Locate the cell with the specified text and output its [X, Y] center coordinate. 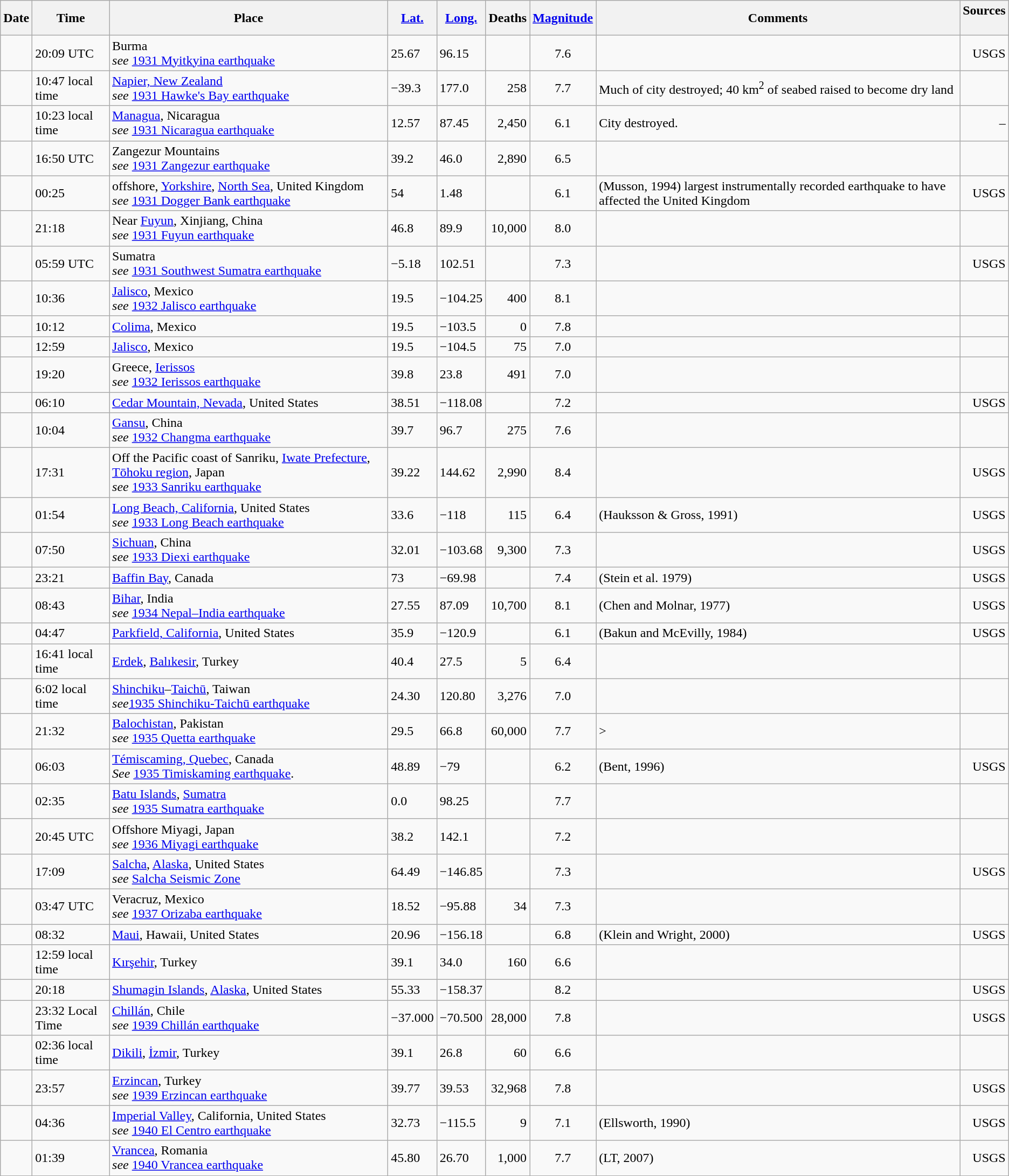
48.89 [413, 766]
(Bakun and McEvilly, 1984) [778, 633]
89.9 [461, 229]
Managua, Nicaragua see 1931 Nicaragua earthquake [249, 123]
2,990 [508, 473]
39.7 [413, 430]
60 [508, 1053]
Dikili, İzmir, Turkey [249, 1053]
−39.3 [413, 88]
29.5 [413, 731]
Imperial Valley, California, United States see 1940 El Centro earthquake [249, 1123]
−70.500 [461, 1018]
10:47 local time [71, 88]
Chillán, Chile see 1939 Chillán earthquake [249, 1018]
491 [508, 374]
115 [508, 515]
Salcha, Alaska, United Statessee Salcha Seismic Zone [249, 871]
7.1 [563, 1123]
Gansu, Chinasee 1932 Changma earthquake [249, 430]
32.73 [413, 1123]
10:12 [71, 326]
35.9 [413, 633]
39.77 [413, 1088]
10,700 [508, 606]
−103.5 [461, 326]
Veracruz, Mexicosee 1937 Orizaba earthquake [249, 907]
8.2 [563, 990]
5 [508, 661]
16:41 local time [71, 661]
Erzincan, Turkey see 1939 Erzincan earthquake [249, 1088]
(Musson, 1994) largest instrumentally recorded earthquake to have affected the United Kingdom [778, 193]
38.2 [413, 836]
33.6 [413, 515]
(Stein et al. 1979) [778, 578]
23:32 Local Time [71, 1018]
07:50 [71, 550]
9,300 [508, 550]
01:39 [71, 1158]
6.5 [563, 158]
(LT, 2007) [778, 1158]
Parkfield, California, United States [249, 633]
75 [508, 347]
Long Beach, California, United States see 1933 Long Beach earthquake [249, 515]
Zangezur Mountains see 1931 Zangezur earthquake [249, 158]
34 [508, 907]
Vrancea, Romaniasee 1940 Vrancea earthquake [249, 1158]
Napier, New Zealand see 1931 Hawke's Bay earthquake [249, 88]
Baffin Bay, Canada [249, 578]
10:23 local time [71, 123]
18.52 [413, 907]
39.2 [413, 158]
Deaths [508, 18]
Bihar, India see 1934 Nepal–India earthquake [249, 606]
6:02 local time [71, 696]
96.15 [461, 53]
23:57 [71, 1088]
96.7 [461, 430]
−118 [461, 515]
(Hauksson & Gross, 1991) [778, 515]
−156.18 [461, 934]
2,450 [508, 123]
10:04 [71, 430]
87.09 [461, 606]
10,000 [508, 229]
142.1 [461, 836]
−37.000 [413, 1018]
66.8 [461, 731]
1,000 [508, 1158]
02:35 [71, 801]
12.57 [413, 123]
08:32 [71, 934]
Colima, Mexico [249, 326]
> [778, 731]
46.0 [461, 158]
23:21 [71, 578]
0.0 [413, 801]
39.22 [413, 473]
17:09 [71, 871]
05:59 UTC [71, 263]
−120.9 [461, 633]
Much of city destroyed; 40 km2 of seabed raised to become dry land [778, 88]
21:18 [71, 229]
(Ellsworth, 1990) [778, 1123]
Sources [984, 18]
08:43 [71, 606]
39.53 [461, 1088]
Time [71, 18]
12:59 [71, 347]
City destroyed. [778, 123]
73 [413, 578]
20:09 UTC [71, 53]
offshore, Yorkshire, North Sea, United Kingdom see 1931 Dogger Bank earthquake [249, 193]
20.96 [413, 934]
6.8 [563, 934]
03:47 UTC [71, 907]
Magnitude [563, 18]
Kırşehir, Turkey [249, 963]
60,000 [508, 731]
275 [508, 430]
177.0 [461, 88]
−115.5 [461, 1123]
−5.18 [413, 263]
55.33 [413, 990]
258 [508, 88]
8.4 [563, 473]
17:31 [71, 473]
Off the Pacific coast of Sanriku, Iwate Prefecture, Tōhoku region, Japansee 1933 Sanriku earthquake [249, 473]
Maui, Hawaii, United States [249, 934]
12:59 local time [71, 963]
45.80 [413, 1158]
00:25 [71, 193]
6.2 [563, 766]
144.62 [461, 473]
9 [508, 1123]
0 [508, 326]
Near Fuyun, Xinjiang, China see 1931 Fuyun earthquake [249, 229]
10:36 [71, 299]
Sichuan, Chinasee 1933 Diexi earthquake [249, 550]
40.4 [413, 661]
27.55 [413, 606]
7.4 [563, 578]
– [984, 123]
120.80 [461, 696]
87.45 [461, 123]
98.25 [461, 801]
Balochistan, Pakistansee 1935 Quetta earthquake [249, 731]
(Klein and Wright, 2000) [778, 934]
34.0 [461, 963]
1.48 [461, 193]
2,890 [508, 158]
−158.37 [461, 990]
16:50 UTC [71, 158]
Jalisco, Mexicosee 1932 Jalisco earthquake [249, 299]
Greece, Ierissossee 1932 Ierissos earthquake [249, 374]
04:47 [71, 633]
Burma see 1931 Myitkyina earthquake [249, 53]
04:36 [71, 1123]
26.8 [461, 1053]
38.51 [413, 403]
Cedar Mountain, Nevada, United States [249, 403]
−103.68 [461, 550]
28,000 [508, 1018]
Date [16, 18]
−79 [461, 766]
−95.88 [461, 907]
24.30 [413, 696]
Témiscaming, Quebec, CanadaSee 1935 Timiskaming earthquake. [249, 766]
3,276 [508, 696]
23.8 [461, 374]
8.0 [563, 229]
27.5 [461, 661]
−104.25 [461, 299]
19:20 [71, 374]
26.70 [461, 1158]
Shumagin Islands, Alaska, United States [249, 990]
Offshore Miyagi, Japansee 1936 Miyagi earthquake [249, 836]
Batu Islands, Sumatra see 1935 Sumatra earthquake [249, 801]
06:10 [71, 403]
Comments [778, 18]
32.01 [413, 550]
06:03 [71, 766]
32,968 [508, 1088]
02:36 local time [71, 1053]
400 [508, 299]
Long. [461, 18]
−118.08 [461, 403]
Shinchiku–Taichū, Taiwansee1935 Shinchiku-Taichū earthquake [249, 696]
Lat. [413, 18]
01:54 [71, 515]
Erdek, Balıkesir, Turkey [249, 661]
102.51 [461, 263]
(Chen and Molnar, 1977) [778, 606]
(Bent, 1996) [778, 766]
Jalisco, Mexico [249, 347]
39.8 [413, 374]
−69.98 [461, 578]
Place [249, 18]
160 [508, 963]
54 [413, 193]
20:18 [71, 990]
21:32 [71, 731]
20:45 UTC [71, 836]
−104.5 [461, 347]
46.8 [413, 229]
Sumatrasee 1931 Southwest Sumatra earthquake [249, 263]
64.49 [413, 871]
25.67 [413, 53]
−146.85 [461, 871]
